Find where the given text appears and provide that cell's center as (x, y) coordinate. 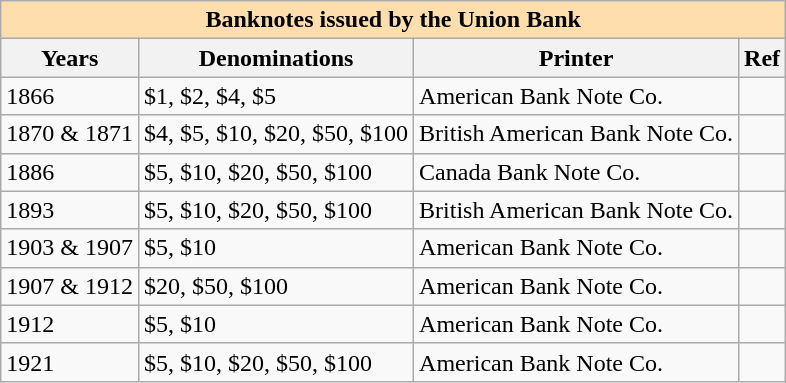
$20, $50, $100 (276, 286)
1886 (70, 172)
1912 (70, 324)
Denominations (276, 58)
1893 (70, 210)
$1, $2, $4, $5 (276, 96)
Printer (576, 58)
$4, $5, $10, $20, $50, $100 (276, 134)
1866 (70, 96)
1907 & 1912 (70, 286)
Ref (762, 58)
1921 (70, 362)
Canada Bank Note Co. (576, 172)
1870 & 1871 (70, 134)
1903 & 1907 (70, 248)
Banknotes issued by the Union Bank (394, 20)
Years (70, 58)
